Output the [x, y] coordinate of the center of the cell containing the given text.  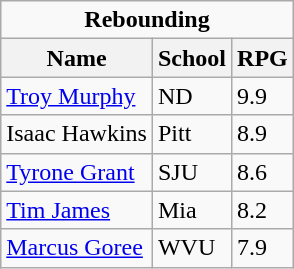
WVU [192, 248]
RPG [263, 58]
Marcus Goree [77, 248]
Isaac Hawkins [77, 134]
8.6 [263, 172]
8.9 [263, 134]
Rebounding [147, 20]
Tyrone Grant [77, 172]
Name [77, 58]
Tim James [77, 210]
SJU [192, 172]
7.9 [263, 248]
School [192, 58]
ND [192, 96]
Mia [192, 210]
8.2 [263, 210]
9.9 [263, 96]
Pitt [192, 134]
Troy Murphy [77, 96]
